Search for the cell housing the specified text and yield its [X, Y] center coordinate. 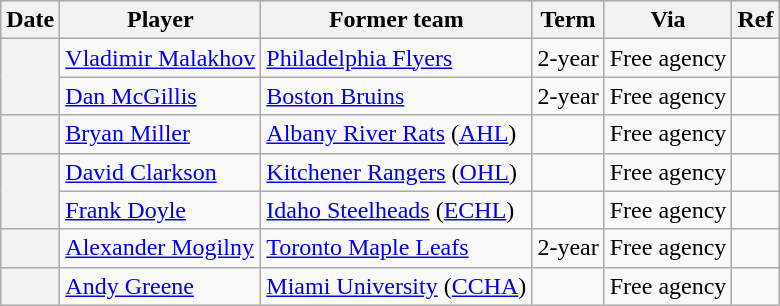
Player [160, 20]
Term [568, 20]
Frank Doyle [160, 210]
Boston Bruins [396, 96]
Andy Greene [160, 286]
Ref [756, 20]
Toronto Maple Leafs [396, 248]
Bryan Miller [160, 134]
Former team [396, 20]
Kitchener Rangers (OHL) [396, 172]
Via [668, 20]
Vladimir Malakhov [160, 58]
David Clarkson [160, 172]
Philadelphia Flyers [396, 58]
Date [30, 20]
Alexander Mogilny [160, 248]
Miami University (CCHA) [396, 286]
Dan McGillis [160, 96]
Albany River Rats (AHL) [396, 134]
Idaho Steelheads (ECHL) [396, 210]
